Capture the cell that displays the provided text and extract its (x, y) central coordinate. 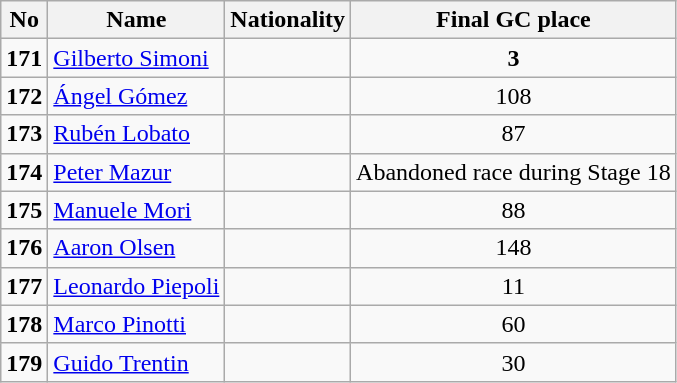
88 (514, 210)
Manuele Mori (136, 210)
177 (24, 286)
175 (24, 210)
Peter Mazur (136, 172)
148 (514, 248)
60 (514, 324)
87 (514, 134)
3 (514, 58)
172 (24, 96)
Guido Trentin (136, 362)
178 (24, 324)
Gilberto Simoni (136, 58)
174 (24, 172)
Nationality (288, 20)
11 (514, 286)
No (24, 20)
Aaron Olsen (136, 248)
Ángel Gómez (136, 96)
179 (24, 362)
173 (24, 134)
176 (24, 248)
Final GC place (514, 20)
Rubén Lobato (136, 134)
108 (514, 96)
30 (514, 362)
Marco Pinotti (136, 324)
Abandoned race during Stage 18 (514, 172)
Name (136, 20)
171 (24, 58)
Leonardo Piepoli (136, 286)
